Return the [X, Y] coordinate for the center point of the cell that contains the specified text.  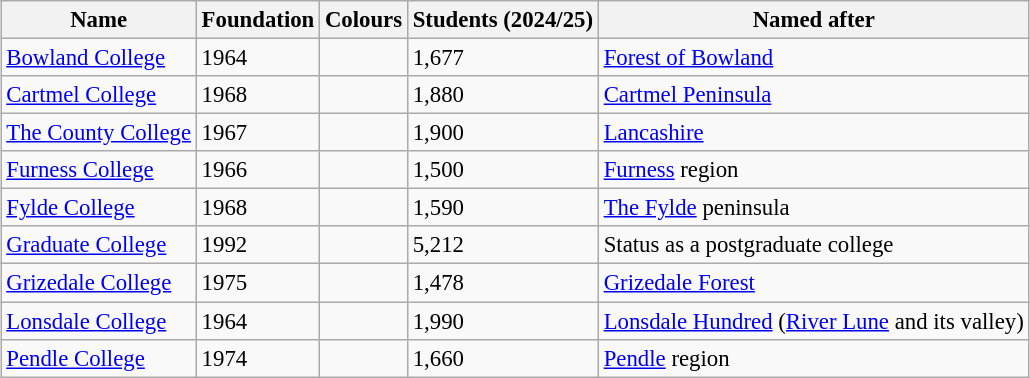
The Fylde peninsula [814, 208]
Bowland College [98, 58]
1,590 [502, 208]
Pendle region [814, 358]
1,677 [502, 58]
Named after [814, 20]
Lancashire [814, 133]
1992 [258, 245]
1,660 [502, 358]
Cartmel Peninsula [814, 95]
Lonsdale Hundred (River Lune and its valley) [814, 321]
Furness College [98, 170]
Students (2024/25) [502, 20]
1,880 [502, 95]
Fylde College [98, 208]
1,900 [502, 133]
Name [98, 20]
Graduate College [98, 245]
Forest of Bowland [814, 58]
1966 [258, 170]
1974 [258, 358]
1975 [258, 283]
1967 [258, 133]
Colours [364, 20]
Grizedale College [98, 283]
Cartmel College [98, 95]
The County College [98, 133]
Lonsdale College [98, 321]
Status as a postgraduate college [814, 245]
1,478 [502, 283]
1,500 [502, 170]
Grizedale Forest [814, 283]
Foundation [258, 20]
1,990 [502, 321]
Pendle College [98, 358]
5,212 [502, 245]
Furness region [814, 170]
